Scan for the cell matching the given text and deliver its [X, Y] coordinate at center. 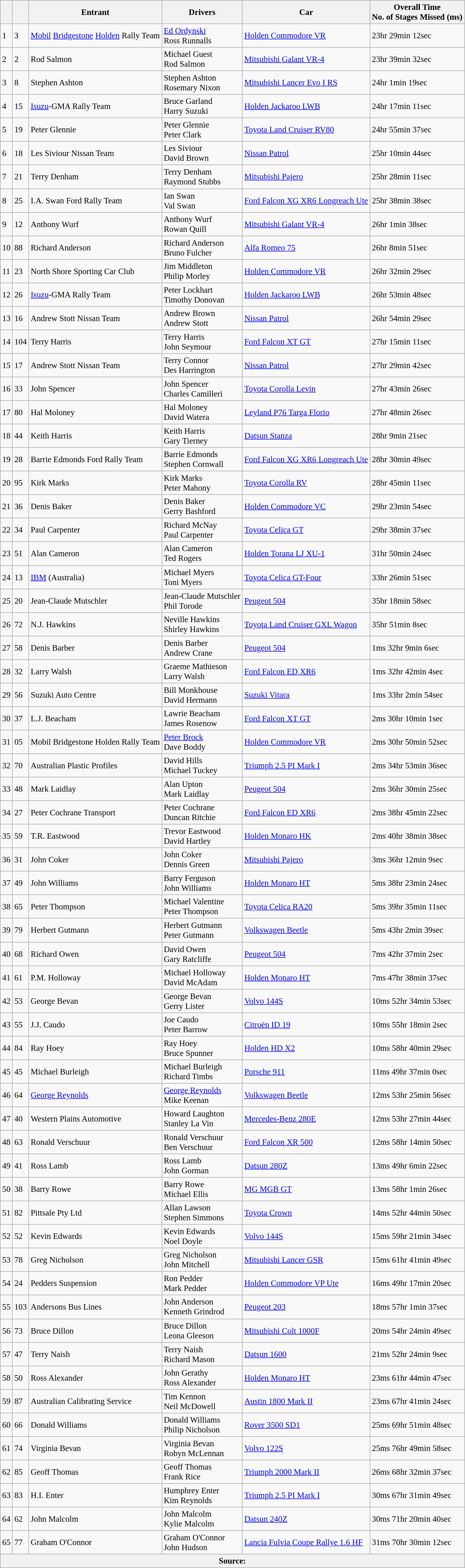
Peter Cochrane Duncan Ritchie [202, 813]
Terry Harris John Seymour [202, 342]
26ms 68hr 32min 37sec [417, 1472]
5ms 38hr 23min 24sec [417, 884]
Pittsale Pty Ltd [95, 1213]
Graeme Mathieson Larry Walsh [202, 671]
Peugeot 203 [306, 1307]
P.M. Holloway [95, 978]
7ms 47hr 38min 37sec [417, 978]
Michael Burleigh Richard Timbs [202, 1072]
John Spencer Charles Camilleri [202, 389]
28hr 45min 11sec [417, 483]
Holden Commodore VC [306, 507]
John Anderson Kenneth Grindrod [202, 1307]
Graham O'Connor John Hudson [202, 1542]
Datsun Stanza [306, 436]
2ms 36hr 30min 25sec [417, 789]
Austin 1800 Mark II [306, 1401]
88 [20, 248]
Virginia Bevan [95, 1448]
Herbert Gutmann [95, 930]
Howard Laughton Stanley La Vin [202, 1119]
Richard McNay Paul Carpenter [202, 530]
27hr 48min 26sec [417, 413]
Ray Hoey [95, 1048]
Mercedes-Benz 280E [306, 1119]
20ms 54hr 24min 49sec [417, 1330]
73 [20, 1330]
95 [20, 483]
15ms 61hr 41min 49sec [417, 1260]
Denis Barber [95, 648]
82 [20, 1213]
Barrie Edmonds Stephen Cornwall [202, 459]
Drivers [202, 12]
Toyota Land Cruiser RV80 [306, 130]
Car [306, 12]
Ron Pedder Mark Pedder [202, 1284]
10ms 55hr 18min 2sec [417, 1024]
23ms 61hr 44min 47sec [417, 1378]
Kirk Marks [95, 483]
Ross Lamb John Gorman [202, 1166]
7ms 42hr 37min 2sec [417, 954]
I.A. Swan Ford Rally Team [95, 200]
25hr 10min 44sec [417, 153]
2ms 40hr 38min 38sec [417, 836]
14ms 52hr 44min 50sec [417, 1213]
Rover 3500 SD1 [306, 1425]
Toyota Celica GT-Four [306, 577]
Datsun 280Z [306, 1166]
5ms 39hr 35min 11sec [417, 907]
Toyota Celica GT [306, 530]
84 [20, 1048]
John Malcolm [95, 1519]
30ms 71hr 20min 40sec [417, 1519]
21ms 52hr 24min 9sec [417, 1354]
Peter Brock Dave Boddy [202, 742]
Bruce Dillon [95, 1330]
Terry Denham Raymond Stubbs [202, 177]
26hr 54min 29sec [417, 319]
Terry Naish Richard Mason [202, 1354]
Donald Williams Philip Nicholson [202, 1425]
39 [7, 930]
12ms 53hr 25min 56sec [417, 1095]
Toyota Crown [306, 1213]
Triumph 2000 Mark II [306, 1472]
24hr 17min 11sec [417, 106]
11ms 49hr 37min 0sec [417, 1072]
Michael Burleigh [95, 1072]
John Coker [95, 859]
9 [7, 224]
68 [20, 954]
Bruce Garland Harry Suzuki [202, 106]
Jean-Claude Mutschler [95, 601]
Kevin Edwards [95, 1236]
Humphrey Enter Kim Reynolds [202, 1495]
Barry Ferguson John Williams [202, 884]
4 [7, 106]
Michael Guest Rod Salmon [202, 59]
10ms 58hr 40min 29sec [417, 1048]
Bill Monkhouse David Hermann [202, 695]
25ms 69hr 51min 48sec [417, 1425]
Herbert Gutmann Peter Gutmann [202, 930]
Alan Cameron Ted Rogers [202, 554]
Holden HD X2 [306, 1048]
Ronald Verschuur [95, 1142]
Stephen Ashton [95, 83]
Toyota Celica RA20 [306, 907]
Joe Caudo Peter Barrow [202, 1024]
35hr 18min 58sec [417, 601]
David Owen Gary Ratcliffe [202, 954]
George Reynolds [95, 1095]
Barry Rowe Michael Ellis [202, 1190]
27hr 29min 42sec [417, 365]
North Shore Sporting Car Club [95, 271]
6 [7, 153]
Bruce Dillon Leona Gleeson [202, 1330]
25hr 38min 38sec [417, 200]
72 [20, 624]
22 [7, 530]
60 [7, 1425]
Stephen Ashton Rosemary Nixon [202, 83]
Terry Naish [95, 1354]
Alan Upton Mark Laidlay [202, 789]
Anthony Wurf Rowan Quill [202, 224]
John Malcolm Kylie Malcolm [202, 1519]
42 [7, 1001]
Barry Rowe [95, 1190]
Donald Williams [95, 1425]
Denis Baker [95, 507]
Peter Thompson [95, 907]
13ms 58hr 1min 26sec [417, 1190]
26hr 1min 38sec [417, 224]
Tim Kennon Neil McDowell [202, 1401]
Ian Swan Val Swan [202, 200]
78 [20, 1260]
Kirk Marks Peter Mahony [202, 483]
28hr 9min 21sec [417, 436]
66 [20, 1425]
Lawrie Beacham James Rosenow [202, 719]
Hal Moloney David Watera [202, 413]
15ms 59hr 21min 34sec [417, 1236]
T.R. Eastwood [95, 836]
Mark Laidlay [95, 789]
MG MGB GT [306, 1190]
Ronald Verschuur Ben Verschuur [202, 1142]
IBM (Australia) [95, 577]
George Bevan Gerry Lister [202, 1001]
Peter Lockhart Timothy Donovan [202, 295]
Denis Baker Gerry Bashford [202, 507]
Trevor Eastwood David Hartley [202, 836]
12ms 58hr 14min 50sec [417, 1142]
Leyland P76 Targa Florio [306, 413]
Pedders Suspension [95, 1284]
Hal Moloney [95, 413]
Kevin Edwards Noel Doyle [202, 1236]
Alan Cameron [95, 554]
57 [7, 1354]
103 [20, 1307]
1ms 32hr 9min 6sec [417, 648]
Ford Falcon XR 500 [306, 1142]
Citroën ID 19 [306, 1024]
Peter Glennie [95, 130]
16ms 49hr 17min 20sec [417, 1284]
Mitsubishi Lancer GSR [306, 1260]
Les Siviour David Brown [202, 153]
10ms 52hr 34min 53sec [417, 1001]
Jim Middleton Philip Morley [202, 271]
25ms 76hr 49min 58sec [417, 1448]
26hr 53min 48sec [417, 295]
L.J. Beacham [95, 719]
Ed Ordynski Ross Runnalls [202, 36]
Toyota Corolla RV [306, 483]
Virginia Bevan Robyn McLennan [202, 1448]
104 [20, 342]
33hr 26min 51sec [417, 577]
2ms 34hr 53min 36sec [417, 765]
46 [7, 1095]
74 [20, 1448]
2ms 30hr 50min 52sec [417, 742]
Greg Nicholson John Mitchell [202, 1260]
1 [7, 36]
80 [20, 413]
Australian Calibrating Service [95, 1401]
Volvo 122S [306, 1448]
2ms 38hr 45min 22sec [417, 813]
2ms 30hr 10min 1sec [417, 719]
23hr 39min 32sec [417, 59]
Lancia Fulvia Coupe Rallye 1.6 HF [306, 1542]
Western Plains Automotive [95, 1119]
31ms 70hr 30min 12sec [417, 1542]
Peter Glennie Peter Clark [202, 130]
Larry Walsh [95, 671]
Terry Denham [95, 177]
David Hills Michael Tuckey [202, 765]
Suzuki Vitara [306, 695]
Porsche 911 [306, 1072]
29hr 38min 37sec [417, 530]
27hr 43min 26sec [417, 389]
Richard Owen [95, 954]
John Williams [95, 884]
18ms 57hr 1min 37sec [417, 1307]
77 [20, 1542]
Michael Holloway David McAdam [202, 978]
Allan Lawson Stephen Simmons [202, 1213]
Denis Barber Andrew Crane [202, 648]
Source: [232, 1561]
Peter Cochrane Transport [95, 813]
1ms 32hr 42min 4sec [417, 671]
24hr 55min 37sec [417, 130]
30 [7, 719]
23ms 67hr 41min 24sec [417, 1401]
Ross Alexander [95, 1378]
Alfa Romeo 75 [306, 248]
29hr 23min 54sec [417, 507]
87 [20, 1401]
12ms 53hr 27min 44sec [417, 1119]
Holden Monaro HK [306, 836]
5 [7, 130]
31hr 50min 24sec [417, 554]
7 [7, 177]
28hr 30min 49sec [417, 459]
Toyota Corolla Levin [306, 389]
Overall TimeNo. of Stages Missed (ms) [417, 12]
George Reynolds Mike Keenan [202, 1095]
Terry Harris [95, 342]
10 [7, 248]
25hr 28min 11sec [417, 177]
Datsun 1600 [306, 1354]
Suzuki Auto Centre [95, 695]
Mitsubishi Lancer Evo I RS [306, 83]
35 [7, 836]
3ms 36hr 12min 9sec [417, 859]
30ms 67hr 31min 49sec [417, 1495]
Barrie Edmonds Ford Rally Team [95, 459]
Ross Lamb [95, 1166]
Toyota Land Cruiser GXL Wagon [306, 624]
Geoff Thomas Frank Rice [202, 1472]
Rod Salmon [95, 59]
43 [7, 1024]
Graham O'Connor [95, 1542]
54 [7, 1284]
Australian Plastic Profiles [95, 765]
Andersons Bus Lines [95, 1307]
Terry Connor Des Harrington [202, 365]
70 [20, 765]
27hr 15min 11sec [417, 342]
1ms 33hr 2min 54sec [417, 695]
Holden Torana LJ XU-1 [306, 554]
J.J. Caudo [95, 1024]
13ms 49hr 6min 22sec [417, 1166]
Entrant [95, 12]
26hr 32min 29sec [417, 271]
Michael Myers Toni Myers [202, 577]
John Gerathy Ross Alexander [202, 1378]
26hr 8min 51sec [417, 248]
23hr 29min 12sec [417, 36]
29 [7, 695]
Anthony Wurf [95, 224]
Neville Hawkins Shirley Hawkins [202, 624]
Andrew Brown Andrew Stott [202, 319]
85 [20, 1472]
Keith Harris [95, 436]
Richard Anderson [95, 248]
83 [20, 1495]
Datsun 240Z [306, 1519]
Mitsubishi Colt 1000F [306, 1330]
N.J. Hawkins [95, 624]
35hr 51min 8sec [417, 624]
George Bevan [95, 1001]
05 [20, 742]
Ray Hoey Bruce Spunner [202, 1048]
11 [7, 271]
Paul Carpenter [95, 530]
Richard Anderson Bruno Fulcher [202, 248]
Les Siviour Nissan Team [95, 153]
24hr 1min 19sec [417, 83]
Holden Commodore VP Ute [306, 1284]
79 [20, 930]
John Spencer [95, 389]
14 [7, 342]
John Coker Dennis Green [202, 859]
H.I. Enter [95, 1495]
Keith Harris Gary Tierney [202, 436]
5ms 43hr 2min 39sec [417, 930]
Geoff Thomas [95, 1472]
Michael Valentine Peter Thompson [202, 907]
Greg Nicholson [95, 1260]
Jean-Claude Mutschler Phil Torode [202, 601]
